Return [X, Y] of the center of cell containing provided text 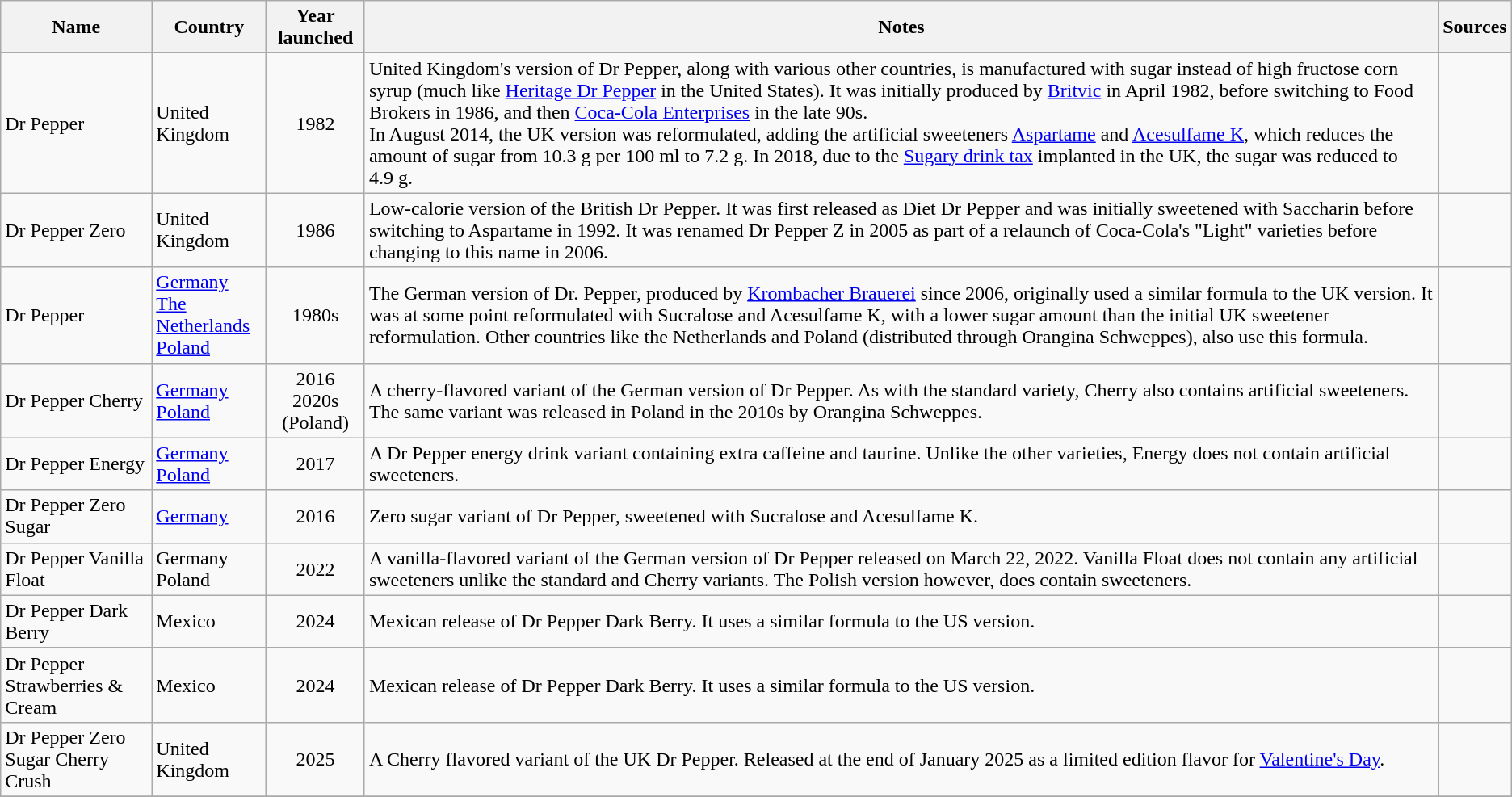
2022 [316, 568]
1980s [316, 315]
Yearlaunched [316, 27]
Dr Pepper Zero [76, 230]
Notes [901, 27]
Dr Pepper Cherry [76, 401]
Dr Pepper Strawberries & Cream [76, 685]
1982 [316, 123]
A Cherry flavored variant of the UK Dr Pepper. Released at the end of January 2025 as a limited edition flavor for Valentine's Day. [901, 759]
Zero sugar variant of Dr Pepper, sweetened with Sucralose and Acesulfame K. [901, 517]
A Dr Pepper energy drink variant containing extra caffeine and taurine. Unlike the other varieties, Energy does not contain artificial sweeteners. [901, 464]
Name [76, 27]
1986 [316, 230]
20162020s (Poland) [316, 401]
Germany [209, 517]
2016 [316, 517]
Dr Pepper Dark Berry [76, 622]
Country [209, 27]
Dr Pepper Energy [76, 464]
Dr Pepper Zero Sugar [76, 517]
Dr Pepper Zero Sugar Cherry Crush [76, 759]
2025 [316, 759]
Dr Pepper Vanilla Float [76, 568]
GermanyThe NetherlandsPoland [209, 315]
2017 [316, 464]
Sources [1475, 27]
